Provide the (X, Y) coordinate of the cell's center where the given text is located.  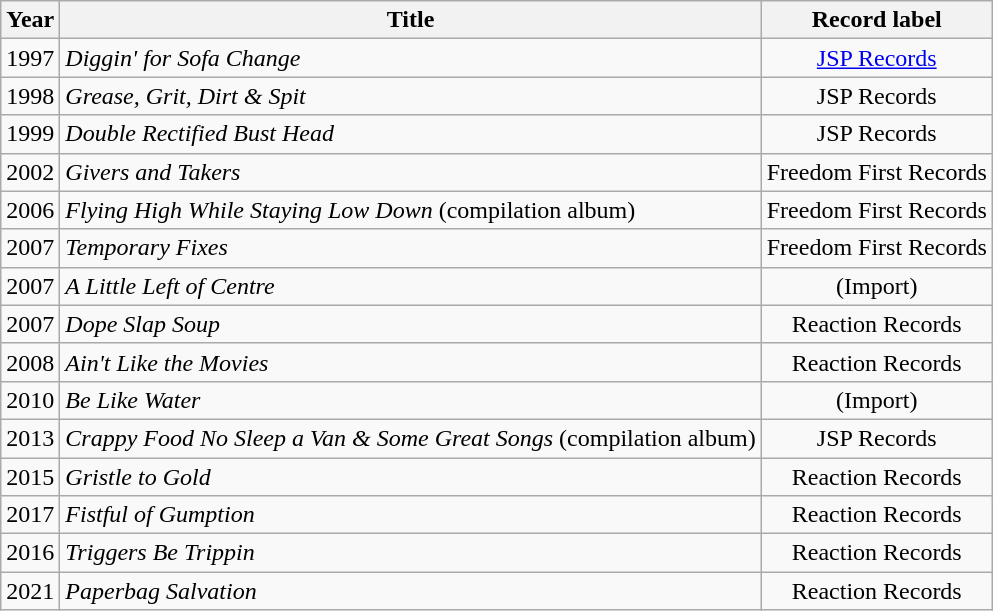
2013 (30, 438)
Crappy Food No Sleep a Van & Some Great Songs (compilation album) (410, 438)
Temporary Fixes (410, 248)
Givers and Takers (410, 172)
1998 (30, 96)
Diggin' for Sofa Change (410, 58)
Year (30, 20)
1999 (30, 134)
2010 (30, 400)
2015 (30, 477)
Gristle to Gold (410, 477)
Dope Slap Soup (410, 324)
Double Rectified Bust Head (410, 134)
Triggers Be Trippin (410, 553)
2021 (30, 591)
Grease, Grit, Dirt & Spit (410, 96)
2006 (30, 210)
1997 (30, 58)
2017 (30, 515)
A Little Left of Centre (410, 286)
Record label (876, 20)
Be Like Water (410, 400)
Fistful of Gumption (410, 515)
2016 (30, 553)
2008 (30, 362)
Title (410, 20)
Paperbag Salvation (410, 591)
Flying High While Staying Low Down (compilation album) (410, 210)
Ain't Like the Movies (410, 362)
2002 (30, 172)
